Find where the given text appears and provide that cell's center as (x, y) coordinate. 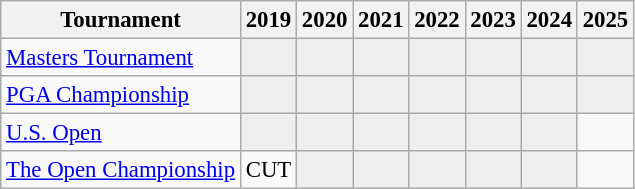
2025 (605, 20)
Tournament (121, 20)
Masters Tournament (121, 58)
2022 (437, 20)
2024 (549, 20)
CUT (268, 170)
PGA Championship (121, 95)
2021 (381, 20)
2019 (268, 20)
U.S. Open (121, 133)
The Open Championship (121, 170)
2020 (325, 20)
2023 (493, 20)
